Locate the cell with the specified text and output its (X, Y) center coordinate. 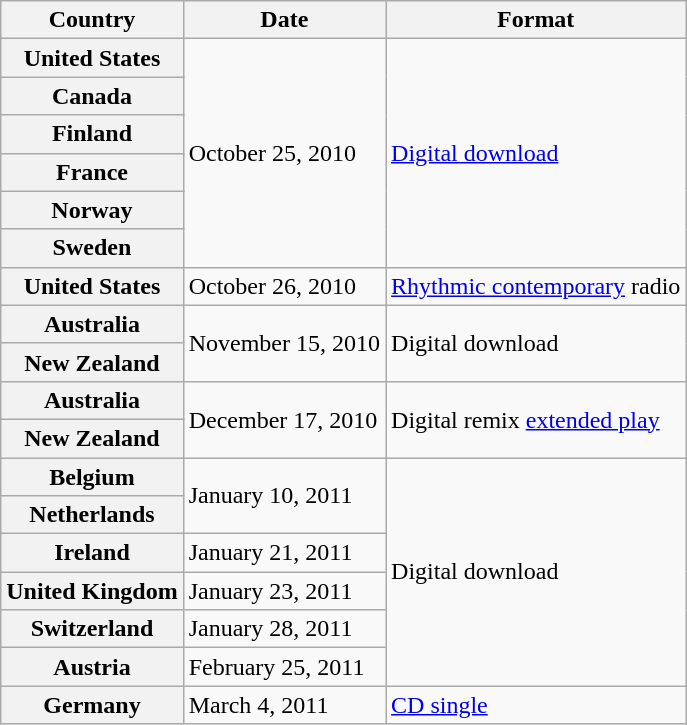
January 21, 2011 (284, 553)
December 17, 2010 (284, 419)
Netherlands (92, 515)
Rhythmic contemporary radio (536, 286)
Country (92, 20)
Digital remix extended play (536, 419)
January 28, 2011 (284, 629)
Finland (92, 134)
Belgium (92, 477)
January 10, 2011 (284, 496)
November 15, 2010 (284, 343)
March 4, 2011 (284, 705)
Austria (92, 667)
CD single (536, 705)
October 25, 2010 (284, 153)
Ireland (92, 553)
Germany (92, 705)
Norway (92, 210)
France (92, 172)
October 26, 2010 (284, 286)
Sweden (92, 248)
United Kingdom (92, 591)
Canada (92, 96)
February 25, 2011 (284, 667)
Date (284, 20)
Switzerland (92, 629)
January 23, 2011 (284, 591)
Format (536, 20)
